Capture the cell that displays the provided text and extract its (X, Y) central coordinate. 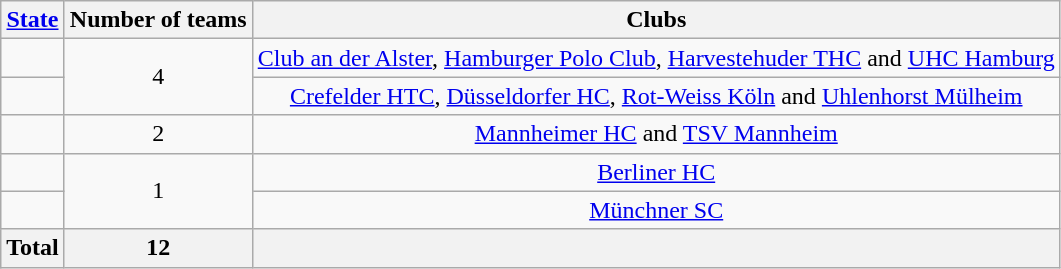
Crefelder HTC, Düsseldorfer HC, Rot-Weiss Köln and Uhlenhorst Mülheim (656, 96)
12 (158, 248)
Club an der Alster, Hamburger Polo Club, Harvestehuder THC and UHC Hamburg (656, 58)
Mannheimer HC and TSV Mannheim (656, 134)
Number of teams (158, 20)
Münchner SC (656, 210)
Clubs (656, 20)
Berliner HC (656, 172)
State (33, 20)
1 (158, 191)
4 (158, 77)
2 (158, 134)
Total (33, 248)
